Detect which cell encompasses the target text, then output its (X, Y) center coordinate. 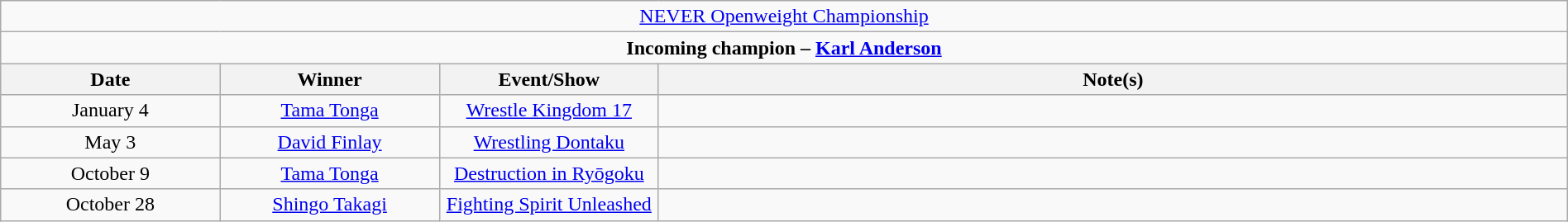
May 3 (111, 142)
Date (111, 79)
Fighting Spirit Unleashed (549, 205)
Winner (329, 79)
Note(s) (1113, 79)
NEVER Openweight Championship (784, 17)
Destruction in Ryōgoku (549, 173)
Wrestle Kingdom 17 (549, 111)
Shingo Takagi (329, 205)
October 9 (111, 173)
Wrestling Dontaku (549, 142)
Event/Show (549, 79)
Incoming champion – Karl Anderson (784, 48)
January 4 (111, 111)
October 28 (111, 205)
David Finlay (329, 142)
